Capture the cell that displays the provided text and extract its [x, y] central coordinate. 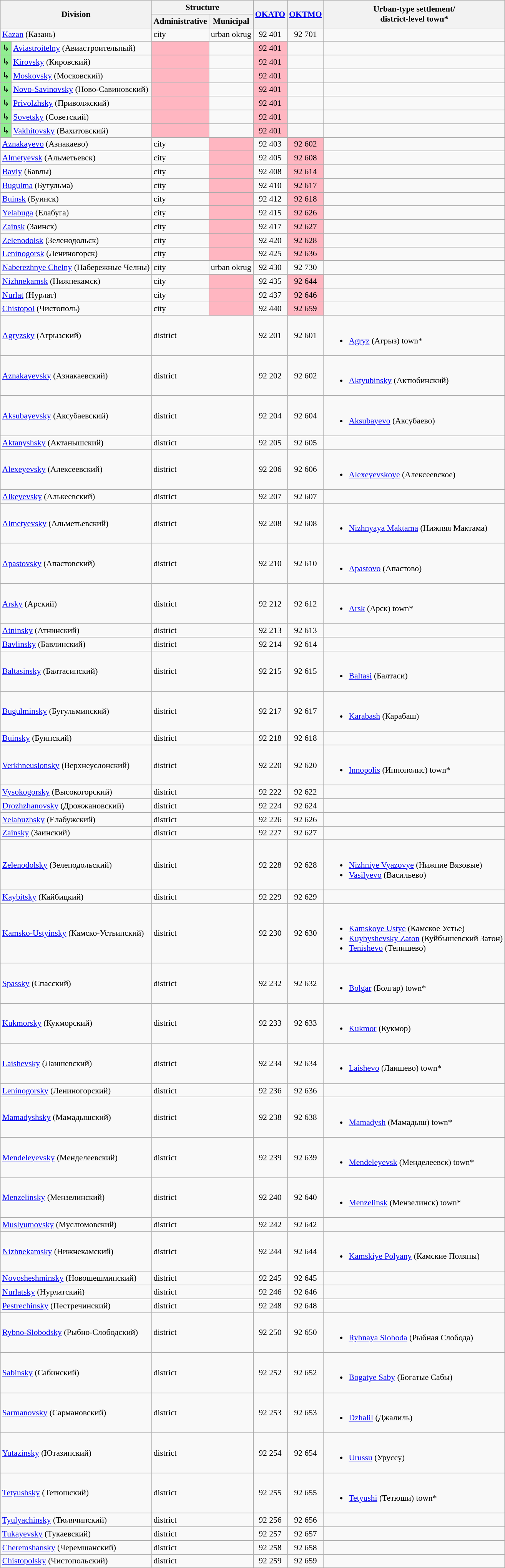
92 405 [270, 158]
92 420 [270, 240]
92 606 [305, 470]
92 228 [270, 865]
Privolzhsky (Приволжский) [81, 103]
Aktyubinsky (Актюбинский) [414, 376]
92 412 [270, 199]
92 224 [270, 806]
Rybno-Slobodsky (Рыбно-Слободский) [76, 1333]
Zainsky (Заинский) [76, 833]
Tukayevsky (Тукаевский) [76, 1534]
92 638 [305, 1117]
Sabinsky (Сабинский) [76, 1373]
92 245 [270, 1278]
92 248 [270, 1306]
Aznakayevsky (Азнакаевский) [76, 376]
Chistopol (Чистополь) [76, 309]
Cheremshansky (Черемшанский) [76, 1548]
92 645 [305, 1278]
Vysokogorsky (Высокогорский) [76, 792]
92 440 [270, 309]
92 654 [305, 1453]
Bogatye Saby (Богатые Сабы) [414, 1373]
Apastovo (Апастово) [414, 563]
Nizhnekamsk (Нижнекамск) [76, 282]
92 653 [305, 1413]
Kazan (Казань) [76, 35]
92 435 [270, 282]
92 212 [270, 604]
92 257 [270, 1534]
92 239 [270, 1158]
92 640 [305, 1198]
Dzhalil (Джалиль) [414, 1413]
Almetyevsky (Альметьевский) [76, 523]
92 244 [270, 1251]
Bolgar (Болгар) town* [414, 983]
Aksubayevsky (Аксубаевский) [76, 416]
92 655 [305, 1493]
92 213 [270, 631]
Kamsko-Ustyinsky (Камско-Устьинский) [76, 934]
Sarmanovsky (Сармановский) [76, 1413]
Aktanyshsky (Актанышский) [76, 443]
Nurlat (Нурлат) [76, 295]
Baltasi (Балтаси) [414, 671]
Nizhnyaya Maktama (Нижняя Мактама) [414, 523]
Kamskoye Ustye (Камское Устье)Kuybyshevsky Zaton (Куйбышевский Затон)Tenishevo (Тенишево) [414, 934]
92 234 [270, 1063]
92 607 [305, 497]
OKATO [270, 14]
Agryz (Агрыз) town* [414, 336]
Zelenodolsk (Зеленодольск) [76, 240]
92 202 [270, 376]
Mendeleyevsky (Менделеевский) [76, 1158]
92 410 [270, 185]
Rybnaya Sloboda (Рыбная Слобода) [414, 1333]
92 254 [270, 1453]
92 622 [305, 792]
92 630 [305, 934]
92 206 [270, 470]
Bugulminsky (Бугульминский) [76, 711]
Nurlatsky (Нурлатский) [76, 1292]
Leninogorsky (Лениногорский) [76, 1091]
Karabash (Карабаш) [414, 711]
Kukmor (Кукмор) [414, 1023]
Buinsky (Буинский) [76, 738]
92 256 [270, 1520]
92 252 [270, 1373]
Agryzsky (Агрызский) [76, 336]
92 701 [305, 35]
92 246 [270, 1292]
92 226 [270, 820]
92 208 [270, 523]
92 259 [270, 1561]
92 652 [305, 1373]
92 201 [270, 336]
Kirovsky (Кировский) [81, 62]
92 425 [270, 254]
Novosheshminsky (Новошешминский) [76, 1278]
Kamskiye Polyany (Камские Поляны) [414, 1251]
92 648 [305, 1306]
Innopolis (Иннополис) town* [414, 765]
92 629 [305, 897]
Laishevsky (Лаишевский) [76, 1063]
Muslyumovsky (Муслюмовский) [76, 1225]
92 240 [270, 1198]
Alkeyevsky (Алькеевский) [76, 497]
Spassky (Спасский) [76, 983]
92 658 [305, 1548]
OKTMO [305, 14]
Novo-Savinovsky (Ново-Савиновский) [81, 90]
92 236 [270, 1091]
Sovetsky (Советский) [81, 117]
92 620 [305, 765]
Bugulma (Бугульма) [76, 185]
92 624 [305, 806]
92 656 [305, 1520]
Tetyushsky (Тетюшский) [76, 1493]
Pestrechinsky (Пестречинский) [76, 1306]
92 242 [270, 1225]
Menzelinsk (Мензелинск) town* [414, 1198]
Leninogorsk (Лениногорск) [76, 254]
92 215 [270, 671]
Alexeyevsky (Алексеевский) [76, 470]
92 238 [270, 1117]
Vakhitovsky (Вахитовский) [81, 131]
92 204 [270, 416]
92 615 [305, 671]
Mamadysh (Мамадыш) town* [414, 1117]
92 430 [270, 268]
92 230 [270, 934]
92 210 [270, 563]
Mendeleyevsk (Менделеевск) town* [414, 1158]
Aviastroitelny (Авиастроительный) [81, 48]
Tyulyachinsky (Тюлячинский) [76, 1520]
Tetyushi (Тетюши) town* [414, 1493]
Chistopolsky (Чистопольский) [76, 1561]
92 253 [270, 1413]
92 218 [270, 738]
92 613 [305, 631]
92 633 [305, 1023]
Yutazinsky (Ютазинский) [76, 1453]
92 415 [270, 213]
Structure [202, 7]
92 650 [305, 1333]
92 632 [305, 983]
92 222 [270, 792]
Atninsky (Атнинский) [76, 631]
Alexeyevskoye (Алексеевское) [414, 470]
92 437 [270, 295]
Yelabuzhsky (Елабужский) [76, 820]
Drozhzhanovsky (Дрожжановский) [76, 806]
Aksubayevo (Аксубаево) [414, 416]
Baltasinsky (Балтасинский) [76, 671]
92 250 [270, 1333]
92 232 [270, 983]
Laishevo (Лаишево) town* [414, 1063]
92 227 [270, 833]
Apastovsky (Апастовский) [76, 563]
Almetyevsk (Альметьевск) [76, 158]
92 408 [270, 172]
Nizhniye Vyazovye (Нижние Вязовые)Vasilyevo (Васильево) [414, 865]
Urussu (Уруссу) [414, 1453]
92 214 [270, 644]
92 229 [270, 897]
Urban-type settlement/district-level town* [414, 14]
92 642 [305, 1225]
92 220 [270, 765]
Menzelinsky (Мензелинский) [76, 1198]
Buinsk (Буинск) [76, 199]
92 730 [305, 268]
Bavly (Бавлы) [76, 172]
92 634 [305, 1063]
92 207 [270, 497]
Arsky (Арский) [76, 604]
92 403 [270, 144]
92 605 [305, 443]
92 205 [270, 443]
Kukmorsky (Кукморский) [76, 1023]
Moskovsky (Московский) [81, 76]
92 604 [305, 416]
Administrative [180, 21]
92 233 [270, 1023]
92 639 [305, 1158]
92 255 [270, 1493]
92 258 [270, 1548]
92 601 [305, 336]
Mamadyshsky (Мамадышский) [76, 1117]
Kaybitsky (Кайбицкий) [76, 897]
Municipal [231, 21]
Division [76, 14]
Naberezhnye Chelny (Набережные Челны) [76, 268]
Verkhneuslonsky (Верхнеуслонский) [76, 765]
92 657 [305, 1534]
92 217 [270, 711]
92 417 [270, 227]
Nizhnekamsky (Нижнекамский) [76, 1251]
Aznakayevo (Азнакаево) [76, 144]
92 612 [305, 604]
Zelenodolsky (Зеленодольский) [76, 865]
Yelabuga (Елабуга) [76, 213]
Bavlinsky (Бавлинский) [76, 644]
Zainsk (Заинск) [76, 227]
92 610 [305, 563]
Arsk (Арск) town* [414, 604]
